Detect which cell encompasses the target text, then output its (x, y) center coordinate. 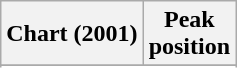
Peakposition (189, 34)
Chart (2001) (72, 34)
